Return (x, y) of the center of cell containing provided text 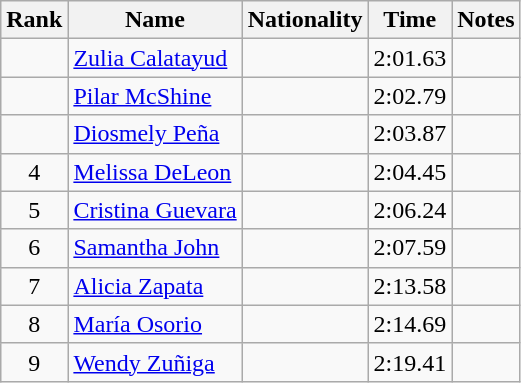
8 (34, 324)
Zulia Calatayud (155, 58)
2:01.63 (410, 58)
4 (34, 172)
Pilar McShine (155, 96)
Samantha John (155, 248)
Time (410, 20)
9 (34, 362)
Rank (34, 20)
Diosmely Peña (155, 134)
2:13.58 (410, 286)
2:19.41 (410, 362)
Nationality (305, 20)
2:06.24 (410, 210)
2:14.69 (410, 324)
Cristina Guevara (155, 210)
2:02.79 (410, 96)
Wendy Zuñiga (155, 362)
Name (155, 20)
Melissa DeLeon (155, 172)
2:04.45 (410, 172)
6 (34, 248)
2:07.59 (410, 248)
María Osorio (155, 324)
Notes (486, 20)
2:03.87 (410, 134)
7 (34, 286)
5 (34, 210)
Alicia Zapata (155, 286)
